Determine the (X, Y) coordinate at the center of the cell enclosing the given text.  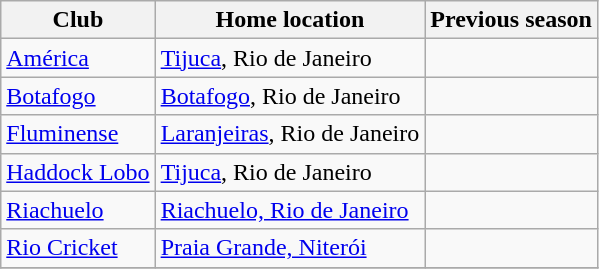
Previous season (512, 20)
América (78, 58)
Fluminense (78, 134)
Botafogo (78, 96)
Haddock Lobo (78, 172)
Botafogo, Rio de Janeiro (290, 96)
Riachuelo (78, 210)
Rio Cricket (78, 248)
Praia Grande, Niterói (290, 248)
Home location (290, 20)
Riachuelo, Rio de Janeiro (290, 210)
Laranjeiras, Rio de Janeiro (290, 134)
Club (78, 20)
